For the text-containing cell, return its midpoint in (x, y) coordinate format. 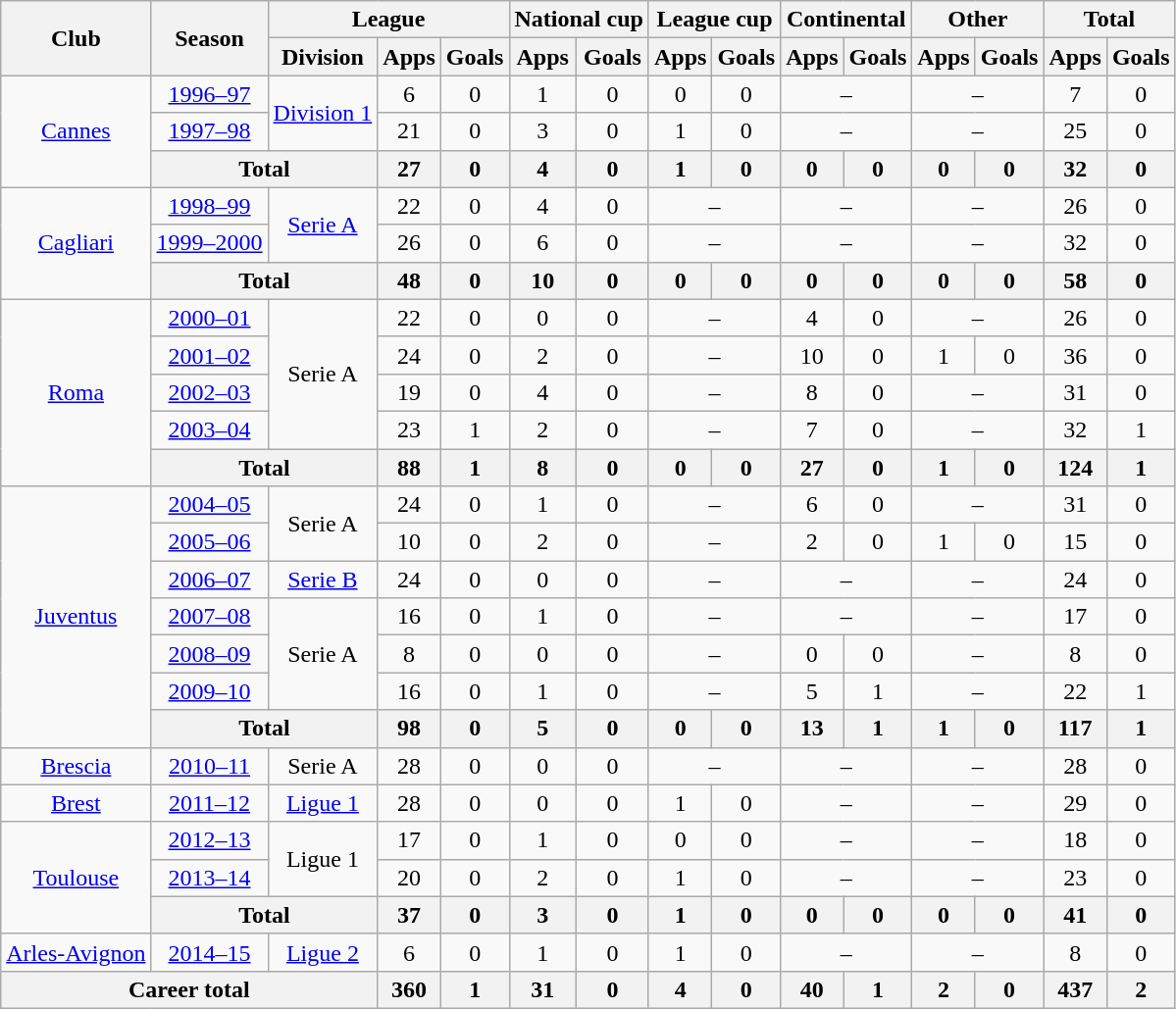
2011–12 (210, 803)
58 (1075, 280)
36 (1075, 355)
Arles-Avignon (77, 952)
2006–07 (210, 580)
Brescia (77, 766)
Toulouse (77, 878)
Ligue 2 (323, 952)
Juventus (77, 617)
Club (77, 38)
1997–98 (210, 131)
25 (1075, 131)
Roma (77, 392)
360 (409, 989)
48 (409, 280)
98 (409, 729)
2010–11 (210, 766)
20 (409, 878)
2004–05 (210, 505)
Brest (77, 803)
Other (978, 20)
2014–15 (210, 952)
2007–08 (210, 617)
2013–14 (210, 878)
18 (1075, 840)
19 (409, 392)
437 (1075, 989)
41 (1075, 915)
Serie B (323, 580)
League cup (714, 20)
117 (1075, 729)
Cagliari (77, 243)
Division 1 (323, 113)
2012–13 (210, 840)
2005–06 (210, 542)
88 (409, 468)
2000–01 (210, 318)
Continental (846, 20)
National cup (579, 20)
2008–09 (210, 654)
1996–97 (210, 94)
21 (409, 131)
League (388, 20)
37 (409, 915)
Division (323, 57)
40 (812, 989)
15 (1075, 542)
124 (1075, 468)
29 (1075, 803)
2003–04 (210, 429)
2002–03 (210, 392)
Cannes (77, 131)
1999–2000 (210, 243)
2001–02 (210, 355)
Season (210, 38)
1998–99 (210, 206)
Career total (189, 989)
13 (812, 729)
2009–10 (210, 691)
